Search for the cell housing the specified text and yield its (x, y) center coordinate. 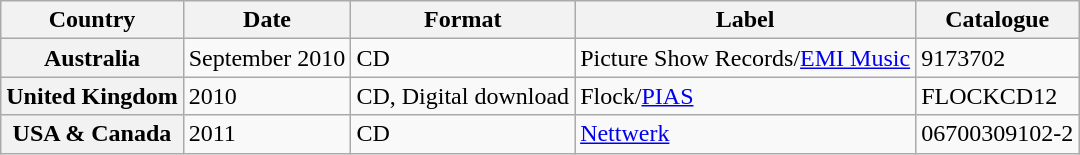
USA & Canada (92, 134)
Catalogue (998, 20)
Country (92, 20)
Australia (92, 58)
CD, Digital download (463, 96)
Format (463, 20)
September 2010 (267, 58)
Date (267, 20)
9173702 (998, 58)
United Kingdom (92, 96)
Flock/PIAS (746, 96)
Nettwerk (746, 134)
2011 (267, 134)
Label (746, 20)
Picture Show Records/EMI Music (746, 58)
2010 (267, 96)
06700309102-2 (998, 134)
FLOCKCD12 (998, 96)
